Output the [X, Y] coordinate of the center of the cell containing the given text.  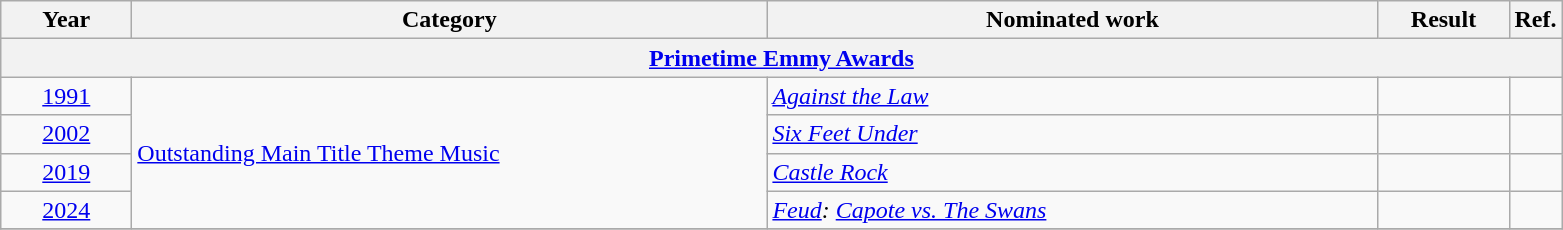
1991 [66, 96]
2002 [66, 134]
Against the Law [1072, 96]
Category [450, 20]
Castle Rock [1072, 172]
2019 [66, 172]
Six Feet Under [1072, 134]
Outstanding Main Title Theme Music [450, 153]
Nominated work [1072, 20]
Feud: Capote vs. The Swans [1072, 210]
Primetime Emmy Awards [782, 58]
Result [1444, 20]
2024 [66, 210]
Ref. [1536, 20]
Year [66, 20]
